Locate the cell with the specified text and output its [x, y] center coordinate. 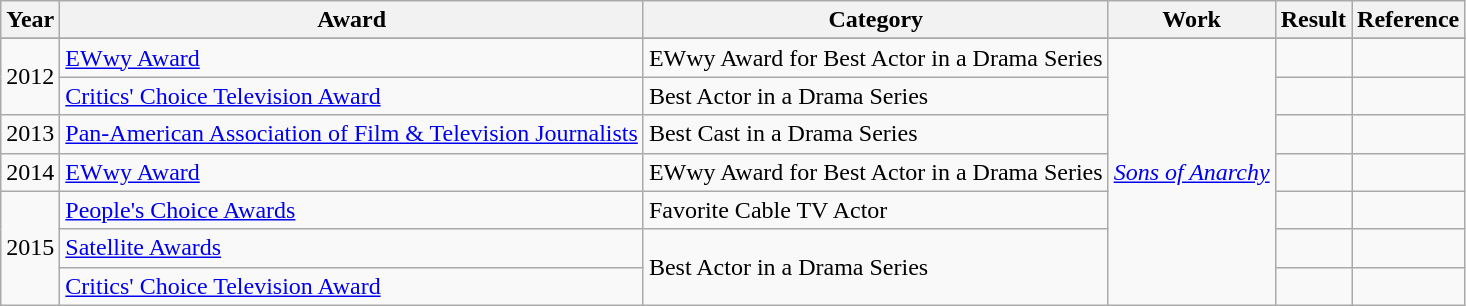
Favorite Cable TV Actor [876, 210]
Pan-American Association of Film & Television Journalists [352, 134]
2014 [30, 172]
Award [352, 20]
Year [30, 20]
Sons of Anarchy [1192, 172]
2012 [30, 77]
2015 [30, 248]
Category [876, 20]
Reference [1408, 20]
Work [1192, 20]
People's Choice Awards [352, 210]
Best Cast in a Drama Series [876, 134]
Satellite Awards [352, 248]
Result [1313, 20]
2013 [30, 134]
